Return [x, y] of the center of cell containing provided text 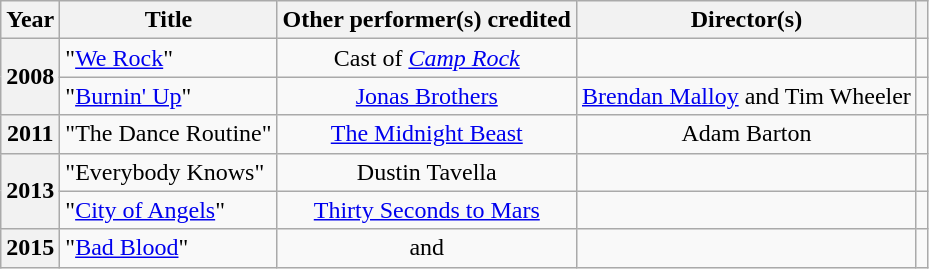
2011 [30, 134]
"Everybody Knows" [168, 172]
Thirty Seconds to Mars [426, 210]
2013 [30, 191]
"Bad Blood" [168, 248]
2015 [30, 248]
Cast of Camp Rock [426, 58]
"We Rock" [168, 58]
Dustin Tavella [426, 172]
Adam Barton [746, 134]
"City of Angels" [168, 210]
Title [168, 20]
Director(s) [746, 20]
Brendan Malloy and Tim Wheeler [746, 96]
and [426, 248]
Other performer(s) credited [426, 20]
Year [30, 20]
Jonas Brothers [426, 96]
"Burnin' Up" [168, 96]
The Midnight Beast [426, 134]
"The Dance Routine" [168, 134]
2008 [30, 77]
